Capture the cell that displays the provided text and extract its [X, Y] central coordinate. 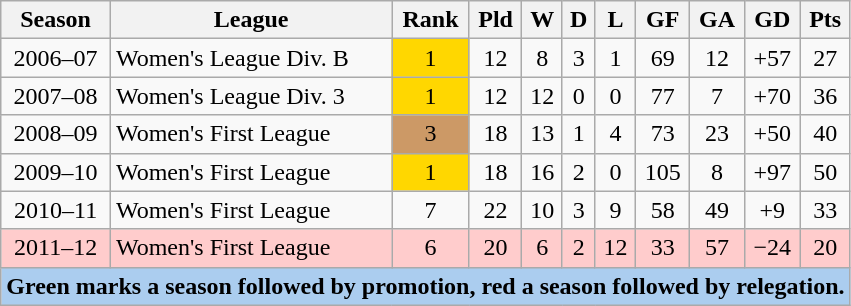
2007–08 [56, 96]
50 [825, 172]
GD [772, 20]
Pts [825, 20]
GF [663, 20]
40 [825, 134]
League [250, 20]
+50 [772, 134]
L [615, 20]
Women's League Div. B [250, 58]
Green marks a season followed by promotion, red a season followed by relegation. [426, 286]
2009–10 [56, 172]
69 [663, 58]
13 [542, 134]
Rank [430, 20]
D [578, 20]
GA [717, 20]
2008–09 [56, 134]
Women's League Div. 3 [250, 96]
+9 [772, 210]
77 [663, 96]
+57 [772, 58]
22 [496, 210]
+97 [772, 172]
2006–07 [56, 58]
+70 [772, 96]
10 [542, 210]
73 [663, 134]
Pld [496, 20]
27 [825, 58]
57 [717, 248]
W [542, 20]
16 [542, 172]
Season [56, 20]
9 [615, 210]
2010–11 [56, 210]
4 [615, 134]
58 [663, 210]
49 [717, 210]
105 [663, 172]
−24 [772, 248]
23 [717, 134]
36 [825, 96]
2011–12 [56, 248]
